Output the [X, Y] coordinate of the center of the cell containing the given text.  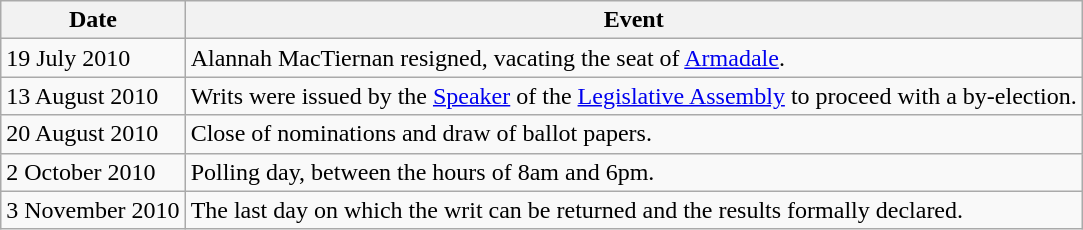
Date [93, 20]
3 November 2010 [93, 210]
Close of nominations and draw of ballot papers. [634, 134]
Event [634, 20]
The last day on which the writ can be returned and the results formally declared. [634, 210]
19 July 2010 [93, 58]
2 October 2010 [93, 172]
20 August 2010 [93, 134]
13 August 2010 [93, 96]
Alannah MacTiernan resigned, vacating the seat of Armadale. [634, 58]
Writs were issued by the Speaker of the Legislative Assembly to proceed with a by-election. [634, 96]
Polling day, between the hours of 8am and 6pm. [634, 172]
